Find where the given text appears and provide that cell's center as (x, y) coordinate. 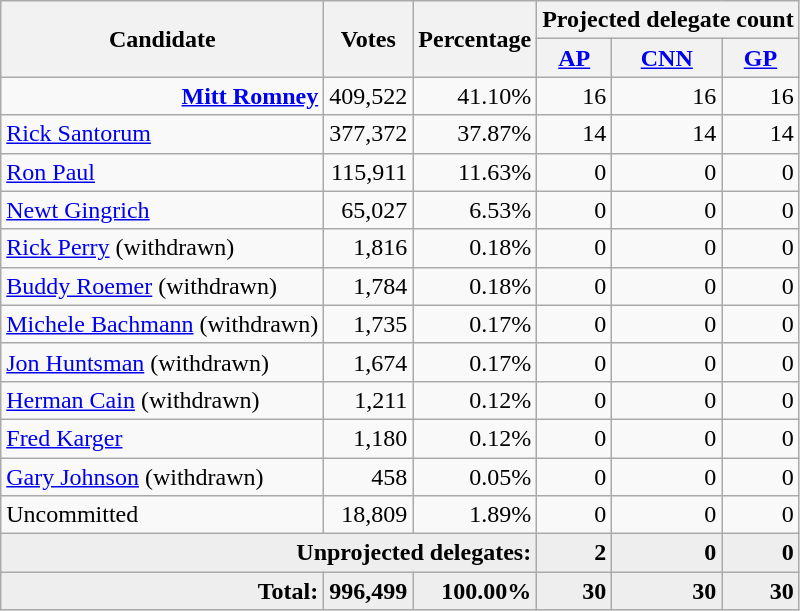
Mitt Romney (162, 96)
Rick Santorum (162, 134)
377,372 (368, 134)
996,499 (368, 591)
AP (574, 58)
GP (760, 58)
1,674 (368, 362)
Votes (368, 39)
Percentage (475, 39)
6.53% (475, 210)
Newt Gingrich (162, 210)
18,809 (368, 515)
41.10% (475, 96)
CNN (667, 58)
Projected delegate count (668, 20)
11.63% (475, 172)
2 (574, 553)
37.87% (475, 134)
Ron Paul (162, 172)
1,180 (368, 438)
409,522 (368, 96)
Rick Perry (withdrawn) (162, 248)
1.89% (475, 515)
65,027 (368, 210)
Herman Cain (withdrawn) (162, 400)
458 (368, 477)
Total: (162, 591)
Buddy Roemer (withdrawn) (162, 286)
1,211 (368, 400)
Michele Bachmann (withdrawn) (162, 324)
Jon Huntsman (withdrawn) (162, 362)
Unprojected delegates: (269, 553)
115,911 (368, 172)
1,784 (368, 286)
Fred Karger (162, 438)
Uncommitted (162, 515)
100.00% (475, 591)
0.05% (475, 477)
Gary Johnson (withdrawn) (162, 477)
Candidate (162, 39)
1,816 (368, 248)
1,735 (368, 324)
